Capture the cell that displays the provided text and extract its [x, y] central coordinate. 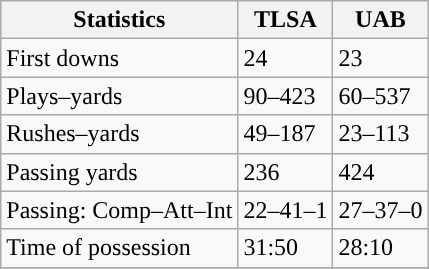
28:10 [380, 248]
Passing yards [120, 172]
90–423 [286, 96]
Passing: Comp–Att–Int [120, 210]
60–537 [380, 96]
First downs [120, 58]
27–37–0 [380, 210]
49–187 [286, 134]
TLSA [286, 20]
22–41–1 [286, 210]
24 [286, 58]
Statistics [120, 20]
31:50 [286, 248]
Plays–yards [120, 96]
Rushes–yards [120, 134]
UAB [380, 20]
23 [380, 58]
23–113 [380, 134]
236 [286, 172]
Time of possession [120, 248]
424 [380, 172]
